Output the (x, y) coordinate of the center of the cell containing the given text.  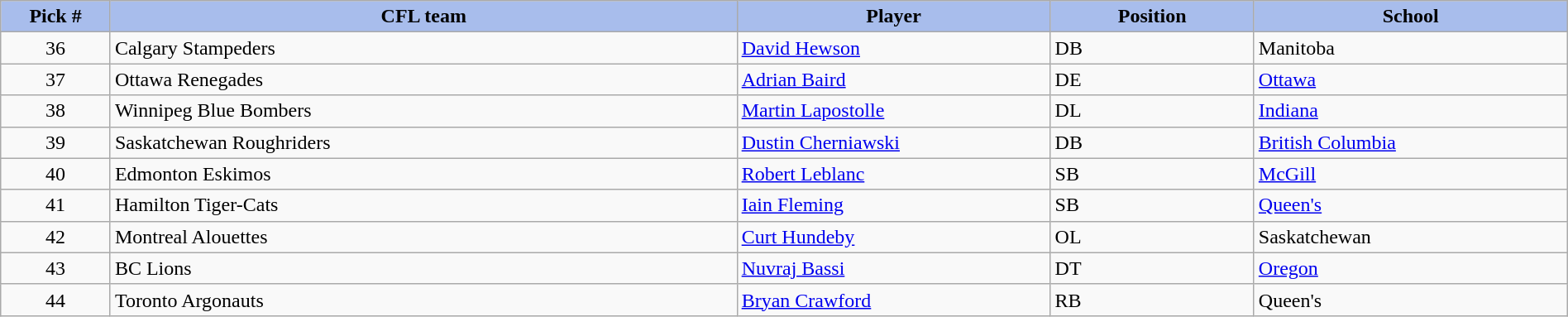
Manitoba (1411, 48)
McGill (1411, 174)
Saskatchewan Roughriders (423, 142)
Montreal Alouettes (423, 237)
Winnipeg Blue Bombers (423, 111)
DL (1152, 111)
Curt Hundeby (893, 237)
David Hewson (893, 48)
School (1411, 17)
Hamilton Tiger-Cats (423, 205)
39 (56, 142)
40 (56, 174)
Calgary Stampeders (423, 48)
Dustin Cherniawski (893, 142)
Iain Fleming (893, 205)
DE (1152, 79)
Toronto Argonauts (423, 300)
36 (56, 48)
Martin Lapostolle (893, 111)
42 (56, 237)
Ottawa Renegades (423, 79)
Player (893, 17)
Indiana (1411, 111)
OL (1152, 237)
37 (56, 79)
Position (1152, 17)
43 (56, 268)
Bryan Crawford (893, 300)
38 (56, 111)
Nuvraj Bassi (893, 268)
Edmonton Eskimos (423, 174)
RB (1152, 300)
Oregon (1411, 268)
BC Lions (423, 268)
DT (1152, 268)
Adrian Baird (893, 79)
41 (56, 205)
Ottawa (1411, 79)
44 (56, 300)
Pick # (56, 17)
British Columbia (1411, 142)
Saskatchewan (1411, 237)
CFL team (423, 17)
Robert Leblanc (893, 174)
